Output the [x, y] coordinate of the center of the cell containing the given text.  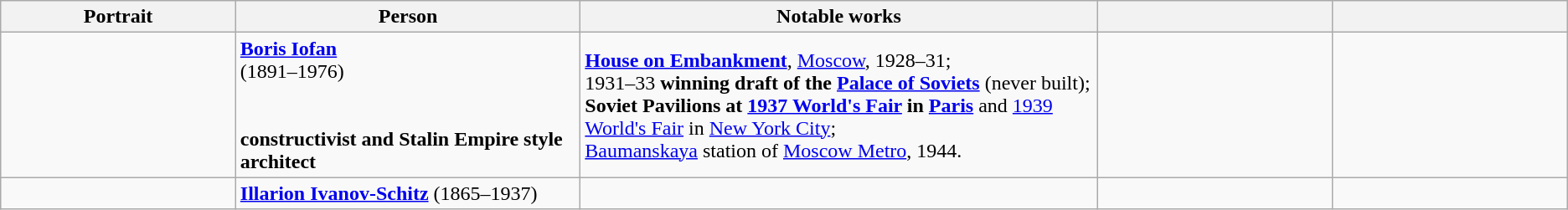
Boris Iofan (1891–1976)constructivist and Stalin Empire style architect [407, 105]
Notable works [839, 17]
Illarion Ivanov-Schitz (1865–1937) [407, 193]
Portrait [119, 17]
Person [407, 17]
